Search for the cell housing the specified text and yield its [X, Y] center coordinate. 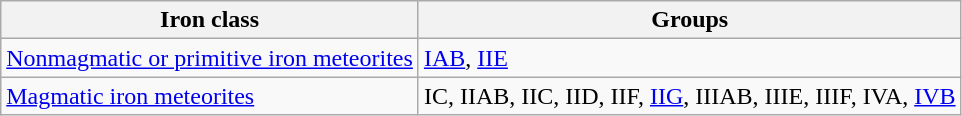
Nonmagmatic or primitive iron meteorites [210, 58]
IC, IIAB, IIC, IID, IIF, IIG, IIIAB, IIIE, IIIF, IVA, IVB [690, 96]
Magmatic iron meteorites [210, 96]
Groups [690, 20]
IAB, IIE [690, 58]
Iron class [210, 20]
